Extract the [x, y] coordinate from the center of the cell holding the provided text.  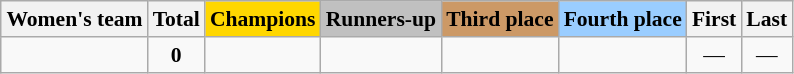
Total [176, 19]
Runners-up [381, 19]
Third place [500, 19]
0 [176, 55]
First [714, 19]
Women's team [74, 19]
Champions [263, 19]
Last [766, 19]
Fourth place [623, 19]
